Extract the [x, y] coordinate from the center of the cell holding the provided text.  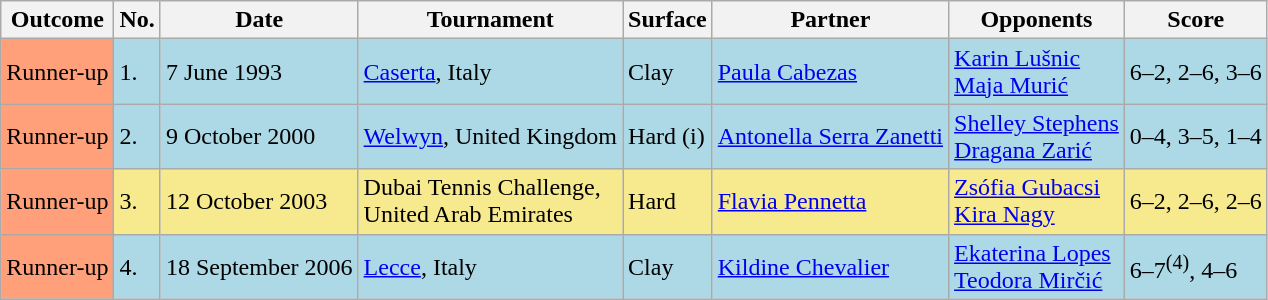
No. [137, 20]
0–4, 3–5, 1–4 [1196, 136]
Kildine Chevalier [830, 266]
Welwyn, United Kingdom [490, 136]
1. [137, 72]
Hard [668, 202]
Zsófia Gubacsi Kira Nagy [1037, 202]
18 September 2006 [259, 266]
Hard (i) [668, 136]
Opponents [1037, 20]
9 October 2000 [259, 136]
Partner [830, 20]
Karin Lušnic Maja Murić [1037, 72]
Tournament [490, 20]
6–7(4), 4–6 [1196, 266]
7 June 1993 [259, 72]
Flavia Pennetta [830, 202]
12 October 2003 [259, 202]
Shelley Stephens Dragana Zarić [1037, 136]
Paula Cabezas [830, 72]
Surface [668, 20]
Antonella Serra Zanetti [830, 136]
6–2, 2–6, 2–6 [1196, 202]
Score [1196, 20]
3. [137, 202]
Lecce, Italy [490, 266]
Dubai Tennis Challenge, United Arab Emirates [490, 202]
Ekaterina Lopes Teodora Mirčić [1037, 266]
Caserta, Italy [490, 72]
Date [259, 20]
4. [137, 266]
2. [137, 136]
Outcome [58, 20]
6–2, 2–6, 3–6 [1196, 72]
